Scan for the cell matching the given text and deliver its (x, y) coordinate at center. 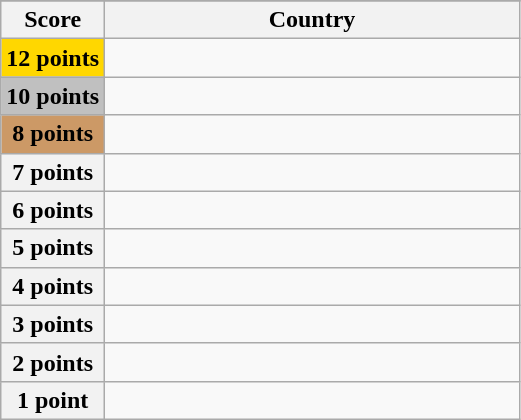
3 points (53, 324)
6 points (53, 210)
7 points (53, 172)
10 points (53, 96)
2 points (53, 362)
8 points (53, 134)
Score (53, 20)
Country (312, 20)
5 points (53, 248)
4 points (53, 286)
1 point (53, 400)
12 points (53, 58)
